Identify which cell holds the provided text, then report its [x, y] central coordinate. 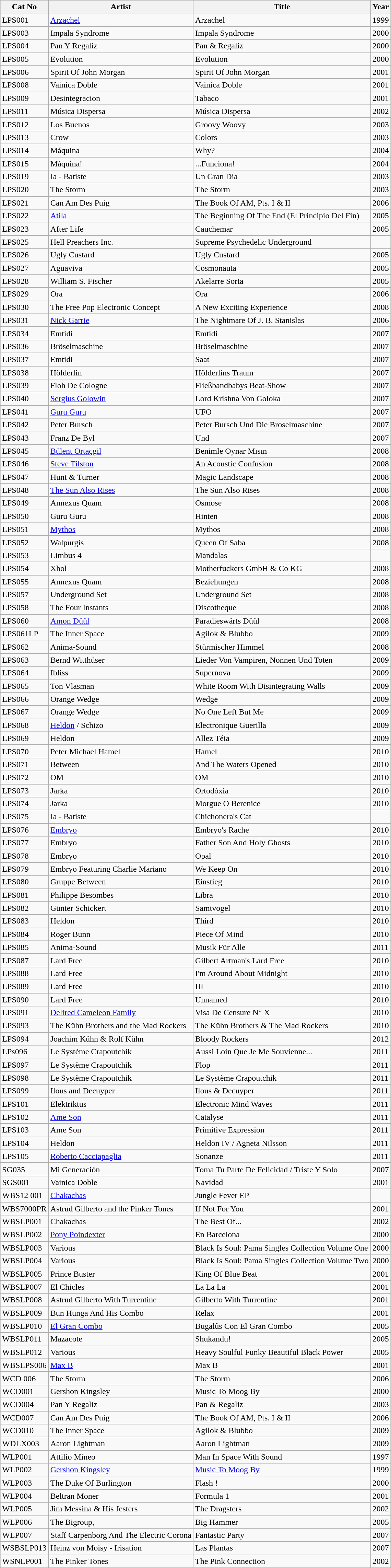
LPS080 [24, 882]
WLP004 [24, 1496]
LPS052 [24, 542]
Einstieg [282, 882]
Los Buenos [121, 124]
Discotheque [282, 608]
White Room With Disintegrating Walls [282, 686]
Flash ! [282, 1483]
LPS057 [24, 595]
LPS065 [24, 686]
Morgue O Berenice [282, 804]
Wedge [282, 699]
LPS099 [24, 1091]
Saat [282, 359]
Beltran Moner [121, 1496]
SGS001 [24, 1182]
LPS079 [24, 869]
LPS074 [24, 804]
LPS023 [24, 229]
LPS093 [24, 1026]
Cat No [24, 7]
Third [282, 921]
Fantastic Party [282, 1535]
LPS021 [24, 203]
Heavy Soulful Funky Beautiful Black Power [282, 1352]
Embryo's Rache [282, 830]
The Beginning Of The End (El Principio Del Fin) [282, 216]
Stürmischer Himmel [282, 647]
Navidad [282, 1182]
LPS004 [24, 46]
...Funciona! [282, 164]
The Four Instants [121, 608]
WCD001 [24, 1391]
LPS060 [24, 621]
LPS031 [24, 320]
Aussi Loin Que Je Me Souvienne... [282, 1052]
LPS061LP [24, 634]
Sonanze [282, 1156]
WBSLP004 [24, 1261]
LPS042 [24, 425]
WBS12 001 [24, 1195]
LPS038 [24, 372]
LPS083 [24, 921]
WBSLP010 [24, 1326]
Atila [121, 216]
WCD 006 [24, 1378]
Black Is Soul: Pama Singles Collection Volume Two [282, 1261]
Ilous & Decuyper [282, 1091]
WBSLPS006 [24, 1365]
LPS068 [24, 725]
Crow [121, 137]
WCD010 [24, 1431]
Roberto Cacciapaglia [121, 1156]
Cauchemar [282, 229]
LPS022 [24, 216]
Paradieswärts Düül [282, 621]
Big Hammer [282, 1522]
LPS020 [24, 190]
Opal [282, 856]
Musik Für Alle [282, 947]
Samtvogel [282, 908]
Queen Of Saba [282, 542]
Attilio Mineo [121, 1457]
Hölderlin [121, 372]
Und [282, 438]
LPS082 [24, 908]
Father Son And Holy Ghosts [282, 843]
Groovy Woovy [282, 124]
LPS034 [24, 333]
Astrud Gilberto and the Pinker Tones [121, 1208]
WSNLP001 [24, 1561]
Prince Buster [121, 1274]
Bun Hunga And His Combo [121, 1313]
Magic Landscape [282, 477]
2012 [381, 1039]
Pony Poindexter [121, 1235]
Joachim Kühn & Rolf Kühn [121, 1039]
Visa De Censure N° X [282, 1013]
LPS013 [24, 137]
I'm Around About Midnight [282, 973]
The Nightmare Of J. B. Stanislas [282, 320]
Between [121, 764]
LPS048 [24, 490]
WBSLP001 [24, 1222]
WBSLP002 [24, 1235]
LPS088 [24, 973]
LPS046 [24, 464]
After Life [121, 229]
Hamel [282, 751]
Mazacote [121, 1339]
Bernd Witthüser [121, 660]
Delired Cameleon Family [121, 1013]
LPS014 [24, 150]
Staff Carpenborg And The Electric Corona [121, 1535]
The Dragsters [282, 1509]
Jim Messina & His Jesters [121, 1509]
LPS051 [24, 529]
If Not For You [282, 1208]
Benimle Oynar Mısın [282, 451]
LPS005 [24, 59]
LPS071 [24, 764]
Máquina [121, 150]
Amon Düül [121, 621]
LPS090 [24, 1000]
Year [381, 7]
Peter Michael Hamel [121, 751]
The Kühn Brothers and the Mad Rockers [121, 1026]
LPS008 [24, 85]
Beziehungen [282, 582]
Astrud Gilberto With Turrentine [121, 1300]
LPS081 [24, 895]
LPS029 [24, 294]
UFO [282, 412]
WBSLP008 [24, 1300]
Supreme Psychedelic Underground [282, 242]
Roger Bunn [121, 934]
WDLX003 [24, 1444]
Nick Garrie [121, 320]
LPS030 [24, 307]
WSBSLP013 [24, 1548]
Supernova [282, 673]
LPS019 [24, 177]
LPS058 [24, 608]
Unnamed [282, 1000]
LPS027 [24, 268]
Relax [282, 1313]
LPS105 [24, 1156]
LPS055 [24, 582]
LPS041 [24, 412]
WBSLP011 [24, 1339]
Heldon IV / Agneta Nilsson [282, 1143]
LPS012 [24, 124]
The Bigroup, [121, 1522]
A New Exciting Experience [282, 307]
The Best Of... [282, 1222]
LPS050 [24, 516]
El Gran Combo [121, 1326]
LPS028 [24, 281]
Allez Téia [282, 738]
LPS053 [24, 555]
Bülent Ortaçgil [121, 451]
Osmose [282, 503]
We Keep On [282, 869]
The Kühn Brothers & The Mad Rockers [282, 1026]
LPS026 [24, 255]
Gruppe Between [121, 882]
LPS089 [24, 986]
LPS104 [24, 1143]
Un Gran Dia [282, 177]
LPS049 [24, 503]
Shukandu! [282, 1339]
The Free Pop Electronic Concept [121, 307]
The Pink Connection [282, 1561]
LPS087 [24, 960]
LPS054 [24, 568]
LPS069 [24, 738]
SG035 [24, 1169]
LPS037 [24, 359]
Electronique Guerilla [282, 725]
WBSLP003 [24, 1248]
LPS009 [24, 98]
Günter Schickert [121, 908]
Chichonera's Cat [282, 817]
LPS084 [24, 934]
William S. Fischer [121, 281]
Man In Space With Sound [282, 1457]
WLP006 [24, 1522]
Motherfuckers GmbH & Co KG [282, 568]
LPS097 [24, 1065]
Mandalas [282, 555]
LPS015 [24, 164]
Hell Preachers Inc. [121, 242]
Heldon / Schizo [121, 725]
WBSLP009 [24, 1313]
LPS039 [24, 386]
Catalyse [282, 1117]
WBS7000PR [24, 1208]
WBSLP005 [24, 1274]
LPS062 [24, 647]
LPS040 [24, 399]
Máquina! [121, 164]
The Duke Of Burlington [121, 1483]
Philippe Besombes [121, 895]
LPS103 [24, 1130]
LPS098 [24, 1078]
LPS091 [24, 1013]
LPS063 [24, 660]
Gilberto With Turrentine [282, 1300]
LPS025 [24, 242]
Jungle Fever EP [282, 1195]
1997 [381, 1457]
LPS047 [24, 477]
Limbus 4 [121, 555]
Black Is Soul: Pama Singles Collection Volume One [282, 1248]
Peter Bursch [121, 425]
Embryo Featuring Charlie Mariano [121, 869]
Elektriktus [121, 1104]
Lieder Von Vampiren, Nonnen Und Toten [282, 660]
LPS101 [24, 1104]
Fließbandbabys Beat-Show [282, 386]
Gilbert Artman's Lard Free [282, 960]
Franz De Byl [121, 438]
Aguaviva [121, 268]
Colors [282, 137]
LPS066 [24, 699]
Sergius Golowin [121, 399]
Hölderlins Traum [282, 372]
Floh De Cologne [121, 386]
LPS072 [24, 777]
Peter Bursch Und Die Broselmaschine [282, 425]
King Of Blue Beat [282, 1274]
The Pinker Tones [121, 1561]
LPS075 [24, 817]
Xhol [121, 568]
LPS085 [24, 947]
Why? [282, 150]
Bloody Rockers [282, 1039]
Libra [282, 895]
And The Waters Opened [282, 764]
LPS078 [24, 856]
WLP007 [24, 1535]
LPS070 [24, 751]
Hinten [282, 516]
WCD004 [24, 1404]
LPS064 [24, 673]
LPS094 [24, 1039]
Tabaco [282, 98]
Cosmonauta [282, 268]
Piece Of Mind [282, 934]
LPS036 [24, 346]
WCD007 [24, 1418]
Heinz von Moisy - Irisation [121, 1548]
No One Left But Me [282, 712]
Desintegracion [121, 98]
An Acoustic Confusion [282, 464]
LPS003 [24, 33]
Primitive Expression [282, 1130]
Bugalûs Con El Gran Combo [282, 1326]
LPS076 [24, 830]
Steve Tilston [121, 464]
LPS102 [24, 1117]
Hunt & Turner [121, 477]
LPS067 [24, 712]
LPS011 [24, 111]
LPS001 [24, 20]
WBSLP007 [24, 1287]
Electronic Mind Waves [282, 1104]
Las Plantas [282, 1548]
Mi Generación [121, 1169]
El Chicles [121, 1287]
WLP001 [24, 1457]
Lord Krishna Von Goloka [282, 399]
Artist [121, 7]
Ton Vlasman [121, 686]
Flop [282, 1065]
Akelarre Sorta [282, 281]
WBSLP012 [24, 1352]
Ibliss [121, 673]
WLP005 [24, 1509]
En Barcelona [282, 1235]
Toma Tu Parte De Felicidad / Triste Y Solo [282, 1169]
WLP002 [24, 1470]
Ortodòxia [282, 790]
LPs096 [24, 1052]
Formula 1 [282, 1496]
Title [282, 7]
LPS073 [24, 790]
LPS043 [24, 438]
III [282, 986]
LPS045 [24, 451]
WLP003 [24, 1483]
LPS006 [24, 72]
La La La [282, 1287]
Walpurgis [121, 542]
LPS077 [24, 843]
Ilous and Decuyper [121, 1091]
